Provide the [X, Y] coordinate of the cell's center where the given text is located.  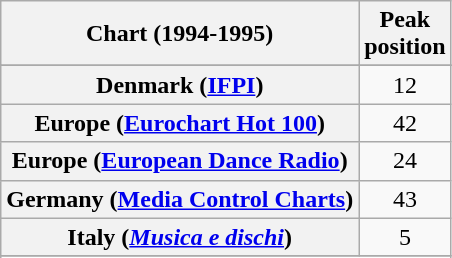
43 [405, 199]
Europe (European Dance Radio) [180, 161]
Europe (Eurochart Hot 100) [180, 123]
Chart (1994-1995) [180, 34]
12 [405, 85]
Germany (Media Control Charts) [180, 199]
42 [405, 123]
24 [405, 161]
Italy (Musica e dischi) [180, 237]
Peakposition [405, 34]
Denmark (IFPI) [180, 85]
5 [405, 237]
